Provide the (X, Y) coordinate of the cell's center where the given text is located.  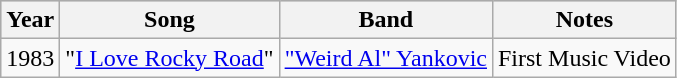
Notes (584, 20)
Year (30, 20)
First Music Video (584, 58)
"I Love Rocky Road" (170, 58)
1983 (30, 58)
Band (386, 20)
Song (170, 20)
"Weird Al" Yankovic (386, 58)
